Provide the [x, y] coordinate of the cell's center where the given text is located.  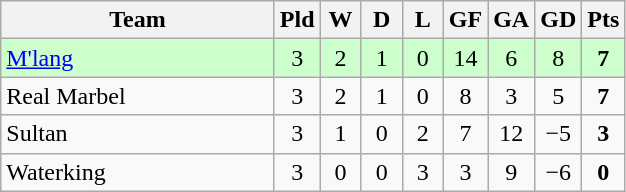
GA [512, 20]
GF [465, 20]
14 [465, 58]
Waterking [138, 172]
GD [558, 20]
Sultan [138, 134]
9 [512, 172]
6 [512, 58]
−5 [558, 134]
5 [558, 96]
Pld [297, 20]
D [382, 20]
M'lang [138, 58]
Pts [604, 20]
Real Marbel [138, 96]
12 [512, 134]
W [340, 20]
−6 [558, 172]
L [422, 20]
Team [138, 20]
